Detect which cell encompasses the target text, then output its (x, y) center coordinate. 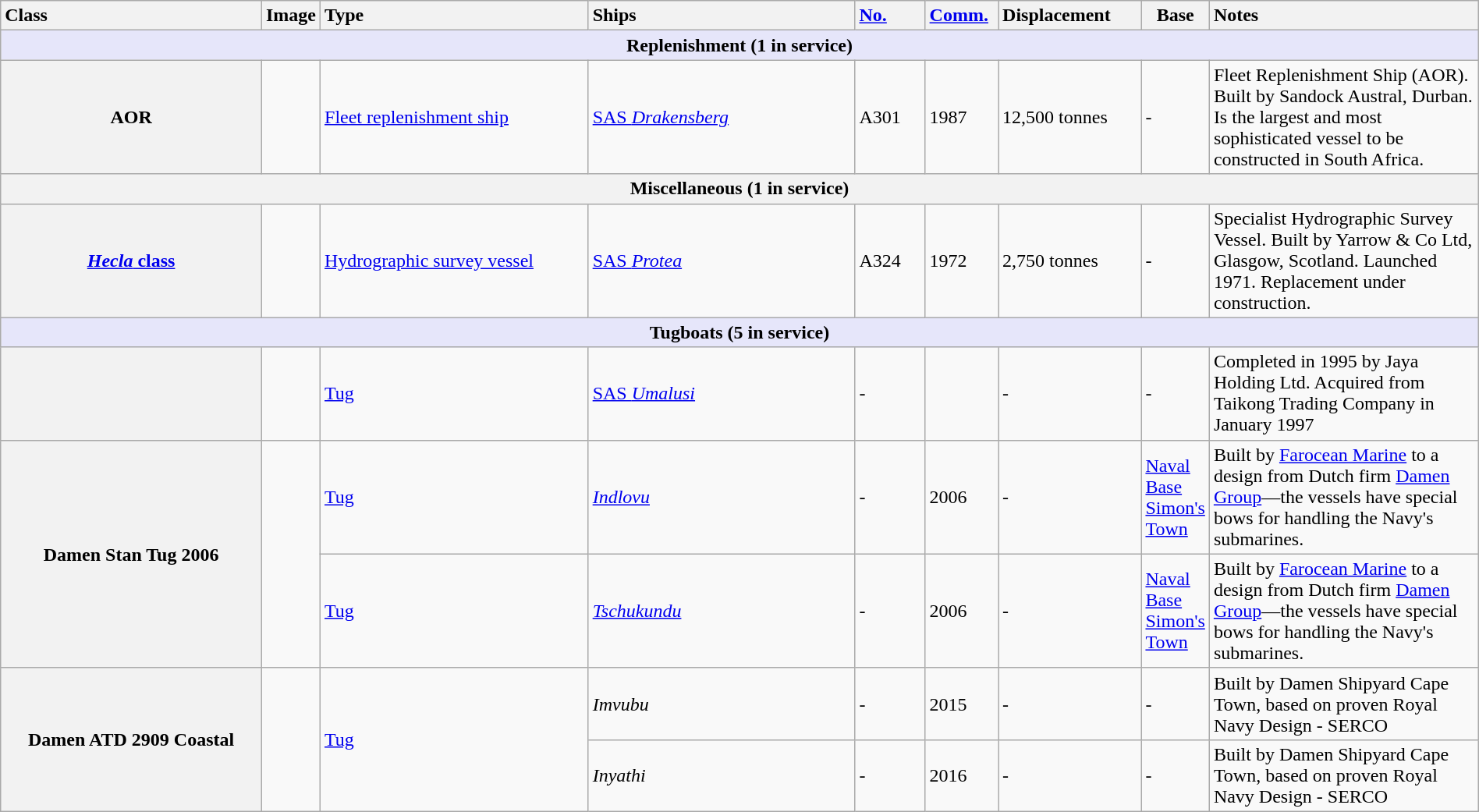
Class (131, 16)
Completed in 1995 by Jaya Holding Ltd. Acquired from Taikong Trading Company in January 1997 (1343, 393)
Comm. (961, 16)
Damen ATD 2909 Coastal (131, 739)
2,750 tonnes (1070, 261)
A301 (890, 117)
Specialist Hydrographic Survey Vessel. Built by Yarrow & Co Ltd, Glasgow, Scotland. Launched 1971. Replacement under construction. (1343, 261)
2015 (961, 704)
Ships (722, 16)
Fleet Replenishment Ship (AOR). Built by Sandock Austral, Durban. Is the largest and most sophisticated vessel to be constructed in South Africa. (1343, 117)
Miscellaneous (1 in service) (739, 189)
Inyathi (722, 775)
12,500 tonnes (1070, 117)
Damen Stan Tug 2006 (131, 554)
Displacement (1070, 16)
Tugboats (5 in service) (739, 332)
No. (890, 16)
Replenishment (1 in service) (739, 45)
2016 (961, 775)
A324 (890, 261)
Hydrographic survey vessel (455, 261)
SAS Drakensberg (722, 117)
Fleet replenishment ship (455, 117)
1987 (961, 117)
Image (290, 16)
Hecla class (131, 261)
Imvubu (722, 704)
SAS Protea (722, 261)
Notes (1343, 16)
1972 (961, 261)
Indlovu (722, 497)
Type (455, 16)
SAS Umalusi (722, 393)
Base (1175, 16)
Tschukundu (722, 611)
AOR (131, 117)
